Extract the (X, Y) coordinate from the center of the cell holding the provided text.  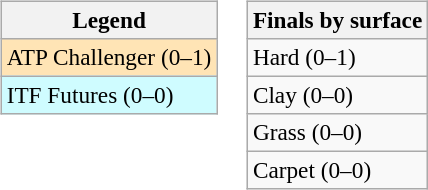
Hard (0–1) (337, 57)
Finals by surface (337, 20)
ITF Futures (0–0) (108, 95)
Clay (0–0) (337, 95)
Grass (0–0) (337, 133)
Carpet (0–0) (337, 171)
Legend (108, 20)
ATP Challenger (0–1) (108, 57)
